Capture the cell that displays the provided text and extract its (X, Y) central coordinate. 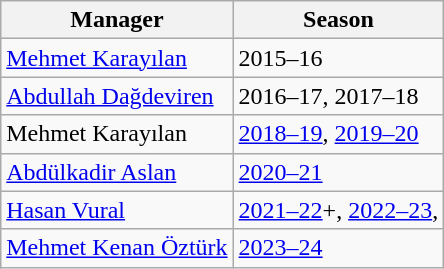
2016–17, 2017–18 (338, 96)
Hasan Vural (117, 210)
Abdülkadir Aslan (117, 172)
2021–22+, 2022–23, (338, 210)
Abdullah Dağdeviren (117, 96)
Manager (117, 20)
Mehmet Kenan Öztürk (117, 248)
2020–21 (338, 172)
2018–19, 2019–20 (338, 134)
Season (338, 20)
2023–24 (338, 248)
2015–16 (338, 58)
